Provide the [X, Y] coordinate of the cell's center where the given text is located.  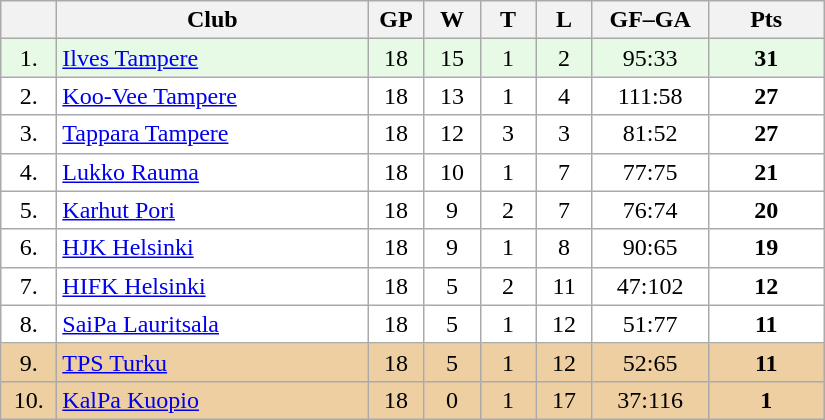
47:102 [650, 286]
4. [29, 172]
37:116 [650, 400]
5. [29, 210]
10 [452, 172]
4 [564, 96]
95:33 [650, 58]
19 [766, 248]
21 [766, 172]
0 [452, 400]
W [452, 20]
3. [29, 134]
111:58 [650, 96]
HJK Helsinki [212, 248]
10. [29, 400]
Ilves Tampere [212, 58]
6. [29, 248]
15 [452, 58]
8 [564, 248]
31 [766, 58]
13 [452, 96]
2. [29, 96]
GF–GA [650, 20]
TPS Turku [212, 362]
76:74 [650, 210]
T [508, 20]
9. [29, 362]
L [564, 20]
SaiPa Lauritsala [212, 324]
20 [766, 210]
81:52 [650, 134]
52:65 [650, 362]
Club [212, 20]
1. [29, 58]
Pts [766, 20]
GP [396, 20]
Karhut Pori [212, 210]
7. [29, 286]
90:65 [650, 248]
17 [564, 400]
51:77 [650, 324]
HIFK Helsinki [212, 286]
Tappara Tampere [212, 134]
77:75 [650, 172]
8. [29, 324]
KalPa Kuopio [212, 400]
Koo-Vee Tampere [212, 96]
Lukko Rauma [212, 172]
